Capture the cell that displays the provided text and extract its (X, Y) central coordinate. 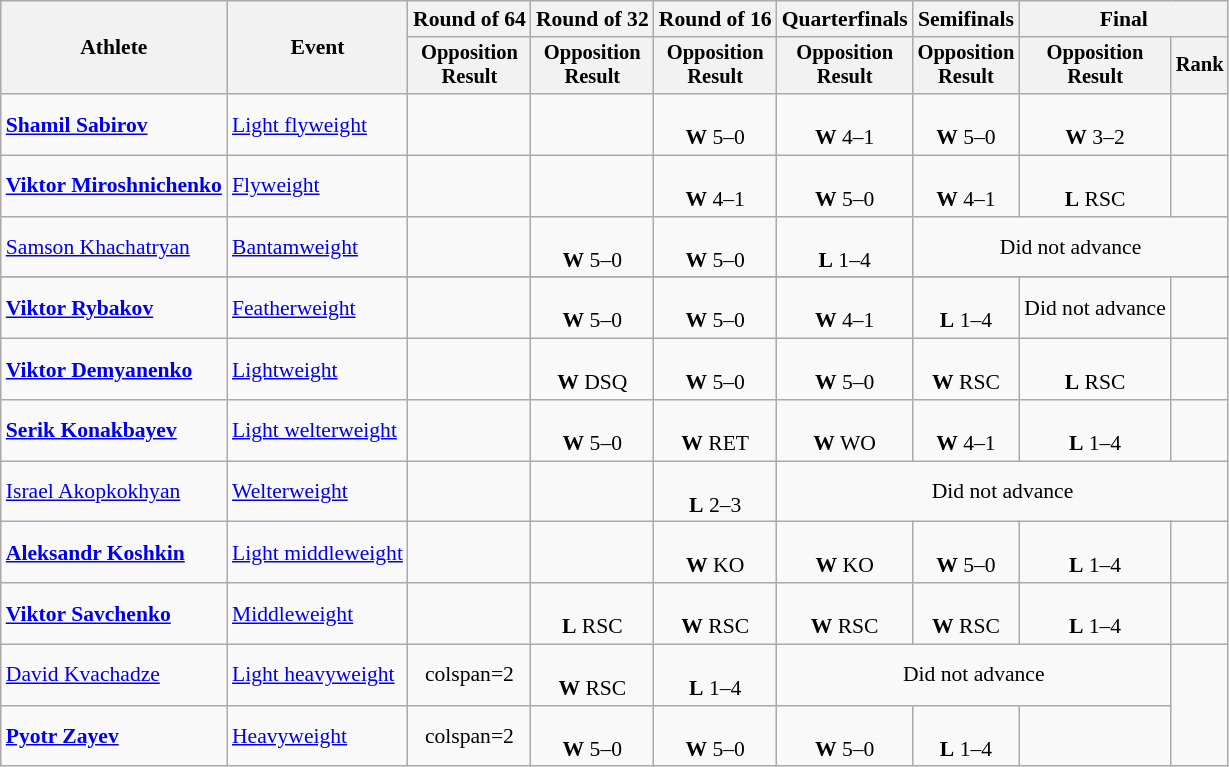
Event (318, 48)
Flyweight (318, 186)
Light welterweight (318, 430)
Light flyweight (318, 124)
Samson Khachatryan (114, 248)
Welterweight (318, 492)
David Kvachadze (114, 676)
Final (1124, 19)
Round of 32 (592, 19)
Aleksandr Koshkin (114, 552)
Viktor Savchenko (114, 614)
Viktor Demyanenko (114, 370)
W DSQ (592, 370)
L 2–3 (716, 492)
Semifinals (966, 19)
Athlete (114, 48)
Featherweight (318, 308)
W 3–2 (1095, 124)
Viktor Rybakov (114, 308)
Bantamweight (318, 248)
W RET (716, 430)
Shamil Sabirov (114, 124)
Serik Konakbayev (114, 430)
Pyotr Zayev (114, 736)
Quarterfinals (845, 19)
Viktor Miroshnichenko (114, 186)
Round of 64 (470, 19)
Israel Akopkokhyan (114, 492)
Round of 16 (716, 19)
Heavyweight (318, 736)
W WO (845, 430)
Light middleweight (318, 552)
Middleweight (318, 614)
Lightweight (318, 370)
Light heavyweight (318, 676)
Rank (1200, 66)
